Determine the [X, Y] coordinate at the center of the cell enclosing the given text.  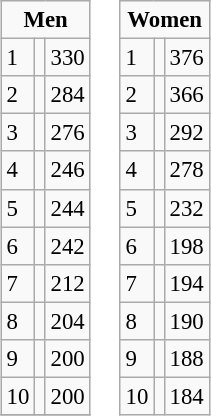
198 [186, 246]
242 [68, 246]
194 [186, 283]
190 [186, 321]
330 [68, 58]
246 [68, 170]
376 [186, 58]
Women [164, 20]
244 [68, 208]
366 [186, 95]
276 [68, 133]
232 [186, 208]
184 [186, 396]
204 [68, 321]
188 [186, 358]
Men [46, 20]
292 [186, 133]
284 [68, 95]
212 [68, 283]
278 [186, 170]
